Identify which cell holds the provided text, then report its [x, y] central coordinate. 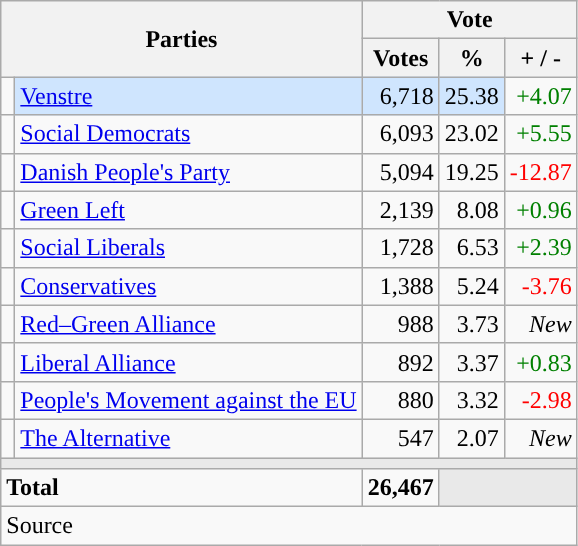
-12.87 [540, 172]
988 [400, 324]
547 [400, 438]
The Alternative [188, 438]
Social Democrats [188, 134]
Source [290, 526]
5.24 [472, 286]
6,093 [400, 134]
1,388 [400, 286]
19.25 [472, 172]
6,718 [400, 96]
Liberal Alliance [188, 362]
26,467 [400, 488]
+2.39 [540, 248]
Parties [182, 39]
Green Left [188, 210]
Total [182, 488]
2.07 [472, 438]
8.08 [472, 210]
People's Movement against the EU [188, 400]
1,728 [400, 248]
% [472, 58]
3.37 [472, 362]
880 [400, 400]
-2.98 [540, 400]
Votes [400, 58]
+0.96 [540, 210]
+0.83 [540, 362]
Venstre [188, 96]
Conservatives [188, 286]
Red–Green Alliance [188, 324]
23.02 [472, 134]
Danish People's Party [188, 172]
5,094 [400, 172]
2,139 [400, 210]
6.53 [472, 248]
3.73 [472, 324]
Vote [470, 20]
-3.76 [540, 286]
892 [400, 362]
+5.55 [540, 134]
Social Liberals [188, 248]
3.32 [472, 400]
25.38 [472, 96]
+4.07 [540, 96]
+ / - [540, 58]
